Detect which cell encompasses the target text, then output its [X, Y] center coordinate. 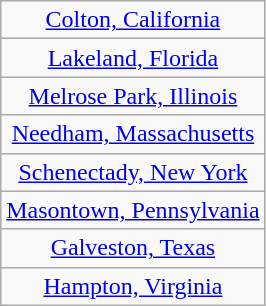
Melrose Park, Illinois [133, 96]
Hampton, Virginia [133, 286]
Colton, California [133, 20]
Masontown, Pennsylvania [133, 210]
Lakeland, Florida [133, 58]
Galveston, Texas [133, 248]
Needham, Massachusetts [133, 134]
Schenectady, New York [133, 172]
